Return the [x, y] coordinate for the center point of the cell that contains the specified text.  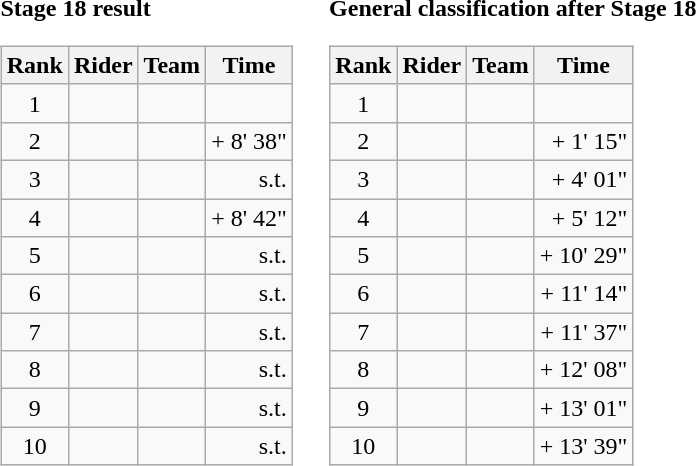
+ 1' 15" [584, 141]
+ 4' 01" [584, 179]
+ 10' 29" [584, 256]
+ 13' 39" [584, 446]
+ 11' 14" [584, 294]
+ 5' 12" [584, 217]
+ 12' 08" [584, 370]
+ 13' 01" [584, 408]
+ 8' 38" [250, 141]
+ 11' 37" [584, 332]
+ 8' 42" [250, 217]
